Scan for the cell matching the given text and deliver its [x, y] coordinate at center. 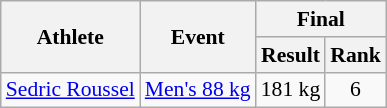
181 kg [290, 90]
Athlete [70, 36]
Rank [356, 55]
Event [198, 36]
Sedric Roussel [70, 90]
6 [356, 90]
Result [290, 55]
Men's 88 kg [198, 90]
Final [321, 19]
